Provide the [X, Y] coordinate of the cell's center where the given text is located.  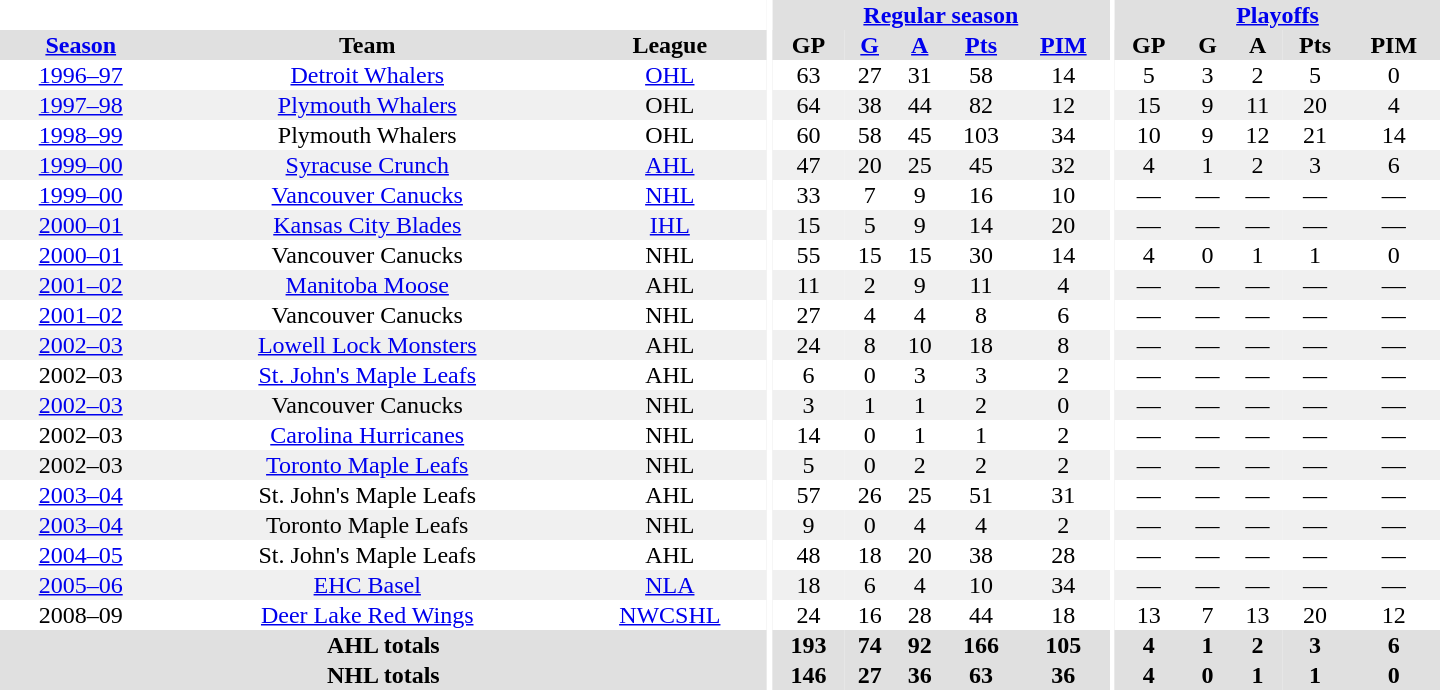
1996–97 [81, 75]
Carolina Hurricanes [368, 435]
Detroit Whalers [368, 75]
92 [920, 645]
55 [808, 255]
51 [981, 495]
Lowell Lock Monsters [368, 345]
193 [808, 645]
NWCSHL [670, 615]
League [670, 45]
Syracuse Crunch [368, 165]
33 [808, 195]
AHL totals [384, 645]
30 [981, 255]
57 [808, 495]
64 [808, 105]
47 [808, 165]
21 [1316, 135]
74 [870, 645]
Season [81, 45]
Regular season [940, 15]
2005–06 [81, 585]
Manitoba Moose [368, 285]
26 [870, 495]
NHL totals [384, 675]
103 [981, 135]
2008–09 [81, 615]
1997–98 [81, 105]
60 [808, 135]
48 [808, 555]
NLA [670, 585]
EHC Basel [368, 585]
166 [981, 645]
32 [1063, 165]
82 [981, 105]
105 [1063, 645]
146 [808, 675]
Playoffs [1278, 15]
Kansas City Blades [368, 225]
1998–99 [81, 135]
IHL [670, 225]
2004–05 [81, 555]
Deer Lake Red Wings [368, 615]
Team [368, 45]
